Provide the (x, y) coordinate of the cell's center where the given text is located.  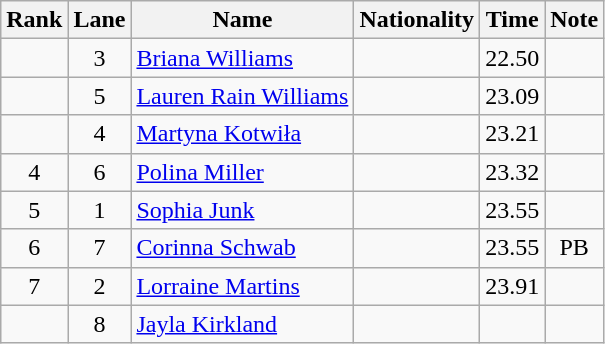
23.91 (512, 286)
Name (242, 20)
PB (574, 248)
23.09 (512, 96)
Sophia Junk (242, 210)
Time (512, 20)
Corinna Schwab (242, 248)
Lauren Rain Williams (242, 96)
8 (100, 324)
3 (100, 58)
Polina Miller (242, 172)
Martyna Kotwiła (242, 134)
Lane (100, 20)
22.50 (512, 58)
23.32 (512, 172)
Note (574, 20)
23.21 (512, 134)
2 (100, 286)
Jayla Kirkland (242, 324)
1 (100, 210)
Nationality (417, 20)
Rank (34, 20)
Briana Williams (242, 58)
Lorraine Martins (242, 286)
